For the text-containing cell, return its midpoint in (X, Y) coordinate format. 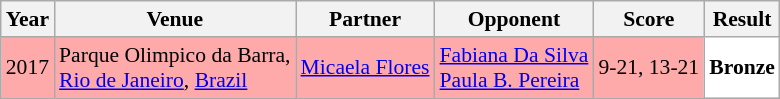
Score (648, 19)
2017 (28, 68)
9-21, 13-21 (648, 68)
Result (742, 19)
Opponent (514, 19)
Partner (366, 19)
Micaela Flores (366, 68)
Parque Olimpico da Barra,Rio de Janeiro, Brazil (175, 68)
Venue (175, 19)
Bronze (742, 68)
Year (28, 19)
Fabiana Da Silva Paula B. Pereira (514, 68)
